Determine the (X, Y) coordinate at the center of the cell enclosing the given text.  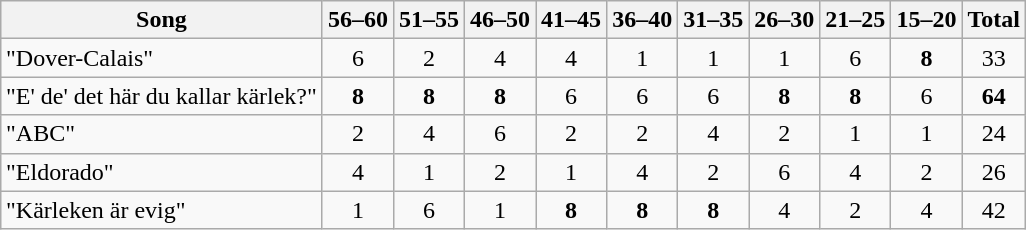
15–20 (926, 20)
"E' de' det här du kallar kärlek?" (162, 96)
Total (994, 20)
33 (994, 58)
26 (994, 172)
64 (994, 96)
36–40 (642, 20)
41–45 (572, 20)
46–50 (500, 20)
24 (994, 134)
56–60 (358, 20)
"Eldorado" (162, 172)
"ABC" (162, 134)
"Dover-Calais" (162, 58)
51–55 (428, 20)
26–30 (784, 20)
31–35 (714, 20)
Song (162, 20)
21–25 (856, 20)
42 (994, 210)
"Kärleken är evig" (162, 210)
